Find where the given text appears and provide that cell's center as (x, y) coordinate. 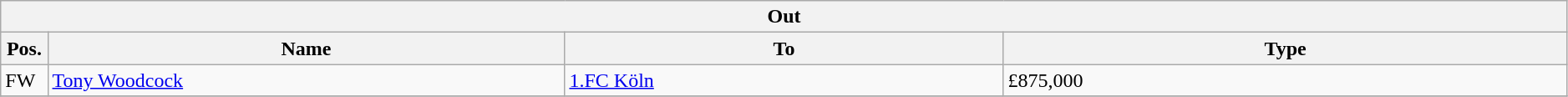
Name (306, 48)
FW (24, 80)
1.FC Köln (784, 80)
To (784, 48)
Tony Woodcock (306, 80)
Out (784, 17)
Type (1285, 48)
£875,000 (1285, 80)
Pos. (24, 48)
